Pinpoint the cell where the given text exists, returning its (X, Y) midpoint coordinate. 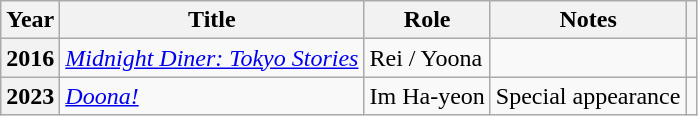
Rei / Yoona (427, 58)
Midnight Diner: Tokyo Stories (212, 58)
Special appearance (588, 96)
Year (30, 20)
Title (212, 20)
Doona! (212, 96)
2023 (30, 96)
Role (427, 20)
Notes (588, 20)
Im Ha-yeon (427, 96)
2016 (30, 58)
